Return the [x, y] coordinate for the center point of the cell that contains the specified text.  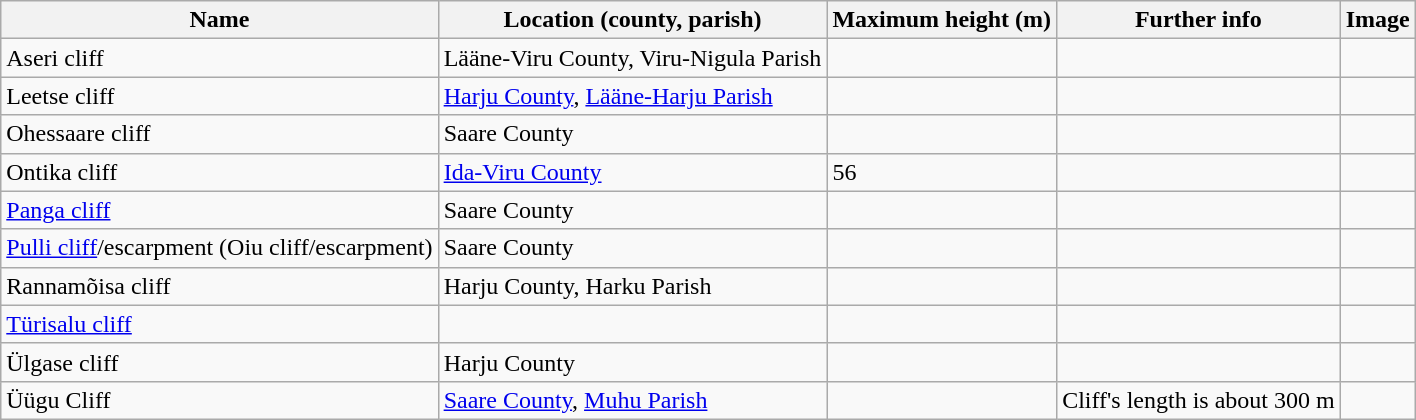
Üügu Cliff [220, 400]
Harju County, Lääne-Harju Parish [632, 96]
Cliff's length is about 300 m [1199, 400]
Harju County, Harku Parish [632, 286]
Panga cliff [220, 210]
Rannamõisa cliff [220, 286]
Türisalu cliff [220, 324]
Harju County [632, 362]
Leetse cliff [220, 96]
Lääne-Viru County, Viru-Nigula Parish [632, 58]
Location (county, parish) [632, 20]
Saare County, Muhu Parish [632, 400]
Ida-Viru County [632, 172]
Ülgase cliff [220, 362]
56 [942, 172]
Maximum height (m) [942, 20]
Name [220, 20]
Image [1378, 20]
Further info [1199, 20]
Ontika cliff [220, 172]
Pulli cliff/escarpment (Oiu cliff/escarpment) [220, 248]
Ohessaare cliff [220, 134]
Aseri cliff [220, 58]
